Return the (x, y) coordinate for the center point of the cell that contains the specified text.  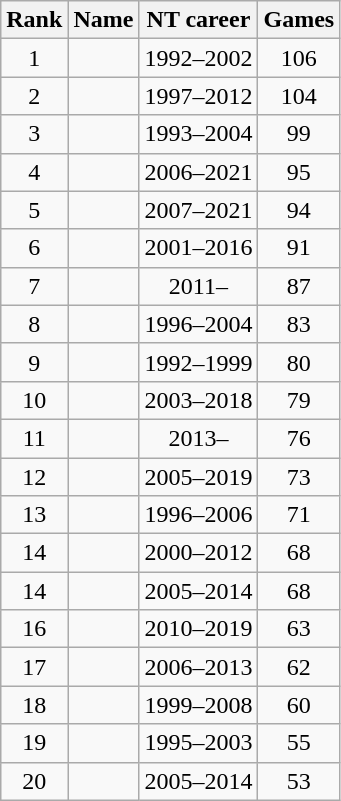
62 (299, 667)
Name (104, 20)
1996–2006 (198, 515)
104 (299, 96)
1993–2004 (198, 134)
7 (34, 286)
19 (34, 743)
2007–2021 (198, 210)
63 (299, 629)
Rank (34, 20)
2001–2016 (198, 248)
99 (299, 134)
79 (299, 400)
11 (34, 438)
2006–2021 (198, 172)
18 (34, 705)
80 (299, 362)
Games (299, 20)
73 (299, 477)
2000–2012 (198, 553)
5 (34, 210)
2 (34, 96)
6 (34, 248)
71 (299, 515)
1 (34, 58)
4 (34, 172)
2013– (198, 438)
3 (34, 134)
1992–2002 (198, 58)
17 (34, 667)
87 (299, 286)
2005–2019 (198, 477)
20 (34, 781)
1996–2004 (198, 324)
9 (34, 362)
55 (299, 743)
2010–2019 (198, 629)
76 (299, 438)
2011– (198, 286)
2006–2013 (198, 667)
2003–2018 (198, 400)
13 (34, 515)
1995–2003 (198, 743)
NT career (198, 20)
91 (299, 248)
10 (34, 400)
94 (299, 210)
1992–1999 (198, 362)
83 (299, 324)
16 (34, 629)
12 (34, 477)
60 (299, 705)
106 (299, 58)
8 (34, 324)
53 (299, 781)
1999–2008 (198, 705)
95 (299, 172)
1997–2012 (198, 96)
